Determine the (x, y) coordinate at the center of the cell enclosing the given text.  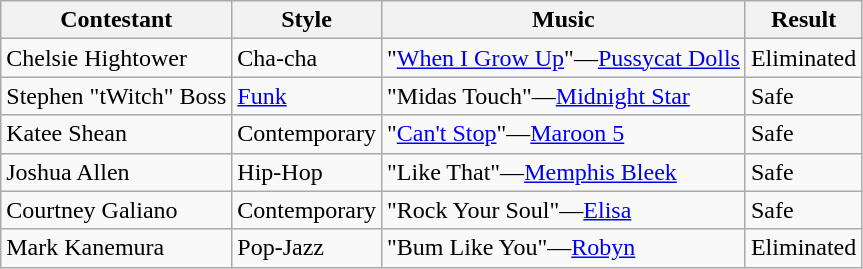
Katee Shean (116, 134)
"Midas Touch"—Midnight Star (563, 96)
"Like That"—Memphis Bleek (563, 172)
"Bum Like You"—Robyn (563, 248)
"When I Grow Up"—Pussycat Dolls (563, 58)
Mark Kanemura (116, 248)
"Rock Your Soul"—Elisa (563, 210)
Chelsie Hightower (116, 58)
"Can't Stop"—Maroon 5 (563, 134)
Result (803, 20)
Style (307, 20)
Pop-Jazz (307, 248)
Cha-cha (307, 58)
Joshua Allen (116, 172)
Stephen "tWitch" Boss (116, 96)
Courtney Galiano (116, 210)
Music (563, 20)
Hip-Hop (307, 172)
Funk (307, 96)
Contestant (116, 20)
